Locate the cell with the specified text and output its (X, Y) center coordinate. 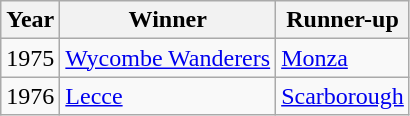
Lecce (168, 96)
Wycombe Wanderers (168, 58)
1975 (30, 58)
Scarborough (343, 96)
Monza (343, 58)
Runner-up (343, 20)
Winner (168, 20)
1976 (30, 96)
Year (30, 20)
